Determine the (x, y) coordinate at the center of the cell enclosing the given text.  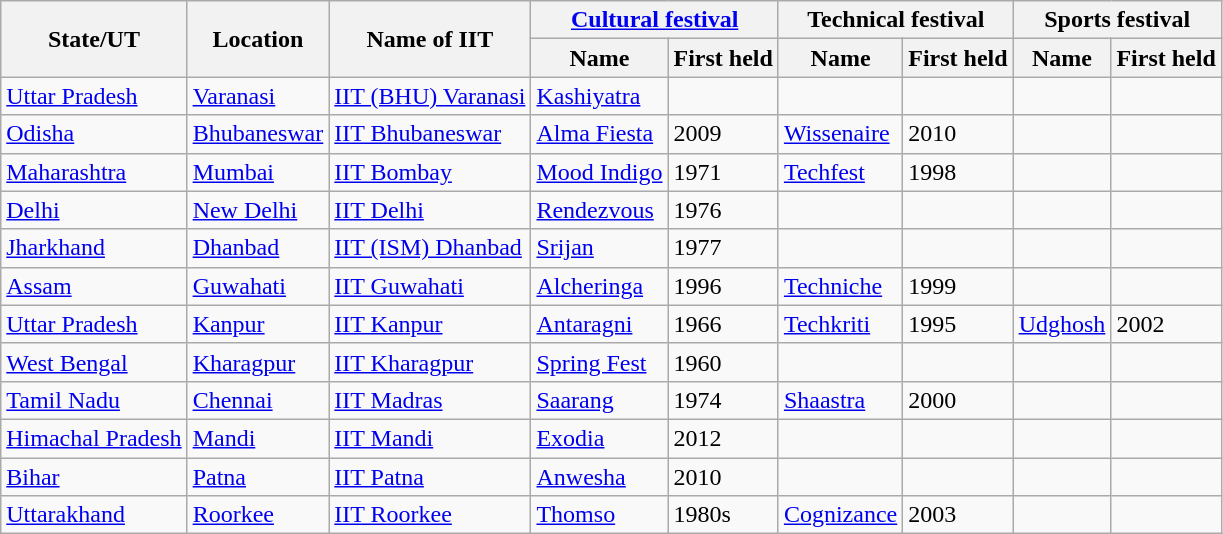
West Bengal (94, 362)
1996 (723, 286)
Alma Fiesta (600, 134)
1971 (723, 172)
Kashiyatra (600, 96)
Roorkee (258, 515)
Tamil Nadu (94, 400)
1966 (723, 324)
Antaragni (600, 324)
Shaastra (840, 400)
Location (258, 39)
Uttarakhand (94, 515)
Exodia (600, 438)
Assam (94, 286)
Bihar (94, 477)
Cognizance (840, 515)
Guwahati (258, 286)
Maharashtra (94, 172)
IIT Guwahati (430, 286)
Kharagpur (258, 362)
Technical festival (896, 20)
2002 (1166, 324)
1977 (723, 248)
Jharkhand (94, 248)
IIT Mandi (430, 438)
IIT Roorkee (430, 515)
Name of IIT (430, 39)
Saarang (600, 400)
Srijan (600, 248)
New Delhi (258, 210)
Udghosh (1062, 324)
Cultural festival (654, 20)
Alcheringa (600, 286)
2009 (723, 134)
Thomso (600, 515)
2000 (958, 400)
Techniche (840, 286)
Wissenaire (840, 134)
State/UT (94, 39)
IIT Kanpur (430, 324)
1980s (723, 515)
IIT (ISM) Dhanbad (430, 248)
Chennai (258, 400)
Spring Fest (600, 362)
1974 (723, 400)
Techfest (840, 172)
1960 (723, 362)
Bhubaneswar (258, 134)
IIT Bombay (430, 172)
Delhi (94, 210)
2012 (723, 438)
Mandi (258, 438)
Dhanbad (258, 248)
Anwesha (600, 477)
IIT (BHU) Varanasi (430, 96)
IIT Patna (430, 477)
IIT Bhubaneswar (430, 134)
Mood Indigo (600, 172)
Rendezvous (600, 210)
Odisha (94, 134)
1976 (723, 210)
Varanasi (258, 96)
Mumbai (258, 172)
Kanpur (258, 324)
Himachal Pradesh (94, 438)
1995 (958, 324)
Sports festival (1117, 20)
IIT Delhi (430, 210)
IIT Kharagpur (430, 362)
IIT Madras (430, 400)
2003 (958, 515)
Techkriti (840, 324)
1998 (958, 172)
Patna (258, 477)
1999 (958, 286)
